Locate the cell with the specified text and output its (X, Y) center coordinate. 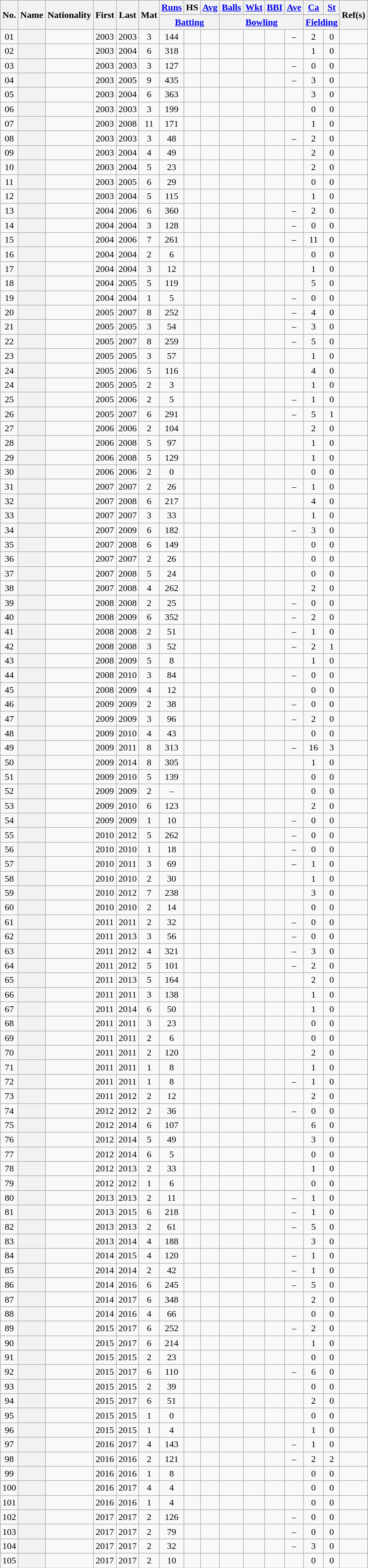
19 (9, 298)
129 (172, 458)
82 (9, 1227)
Batting (190, 22)
Ref(s) (354, 15)
107 (172, 1125)
40 (9, 617)
Ca (313, 8)
68 (9, 1023)
128 (172, 225)
259 (172, 341)
88 (9, 1314)
89 (9, 1328)
115 (172, 196)
60 (9, 908)
59 (9, 893)
13 (9, 211)
171 (172, 124)
07 (9, 124)
80 (9, 1198)
Ave (294, 8)
261 (172, 240)
85 (9, 1270)
83 (9, 1241)
76 (9, 1140)
05 (9, 95)
75 (9, 1125)
77 (9, 1154)
Last (127, 15)
15 (9, 240)
217 (172, 501)
99 (9, 1473)
313 (172, 748)
78 (9, 1169)
55 (9, 835)
87 (9, 1299)
37 (9, 574)
91 (9, 1358)
34 (9, 530)
95 (9, 1415)
119 (172, 283)
218 (172, 1212)
182 (172, 530)
08 (9, 138)
139 (172, 777)
64 (9, 966)
04 (9, 80)
363 (172, 95)
318 (172, 51)
63 (9, 951)
Bowling (262, 22)
164 (172, 980)
149 (172, 545)
BBI (275, 8)
92 (9, 1372)
31 (9, 487)
No. (9, 15)
143 (172, 1444)
116 (172, 370)
110 (172, 1372)
81 (9, 1212)
199 (172, 109)
St (332, 8)
291 (172, 414)
138 (172, 994)
53 (9, 806)
144 (172, 37)
348 (172, 1299)
98 (9, 1459)
73 (9, 1096)
352 (172, 617)
9 (149, 80)
35 (9, 545)
70 (9, 1052)
238 (172, 893)
41 (9, 631)
44 (9, 675)
21 (9, 327)
93 (9, 1386)
06 (9, 109)
103 (9, 1531)
HS (192, 8)
Wkt (254, 8)
67 (9, 1009)
58 (9, 878)
94 (9, 1401)
188 (172, 1241)
Mat (149, 15)
321 (172, 951)
47 (9, 719)
03 (9, 66)
214 (172, 1343)
121 (172, 1459)
Balls (231, 8)
245 (172, 1285)
74 (9, 1111)
01 (9, 37)
105 (9, 1560)
Avg (210, 8)
First (105, 15)
71 (9, 1067)
127 (172, 66)
62 (9, 937)
90 (9, 1343)
Name (32, 15)
126 (172, 1517)
28 (9, 443)
65 (9, 980)
22 (9, 341)
02 (9, 51)
Runs (172, 8)
72 (9, 1081)
45 (9, 690)
100 (9, 1488)
86 (9, 1285)
Fielding (322, 22)
09 (9, 153)
305 (172, 762)
Nationality (69, 15)
123 (172, 806)
17 (9, 269)
360 (172, 211)
102 (9, 1517)
27 (9, 429)
46 (9, 704)
435 (172, 80)
20 (9, 312)
